Locate the cell with the specified text and output its [X, Y] center coordinate. 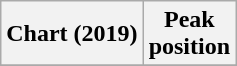
Chart (2019) [72, 34]
Peakposition [189, 34]
